Capture the cell that displays the provided text and extract its [X, Y] central coordinate. 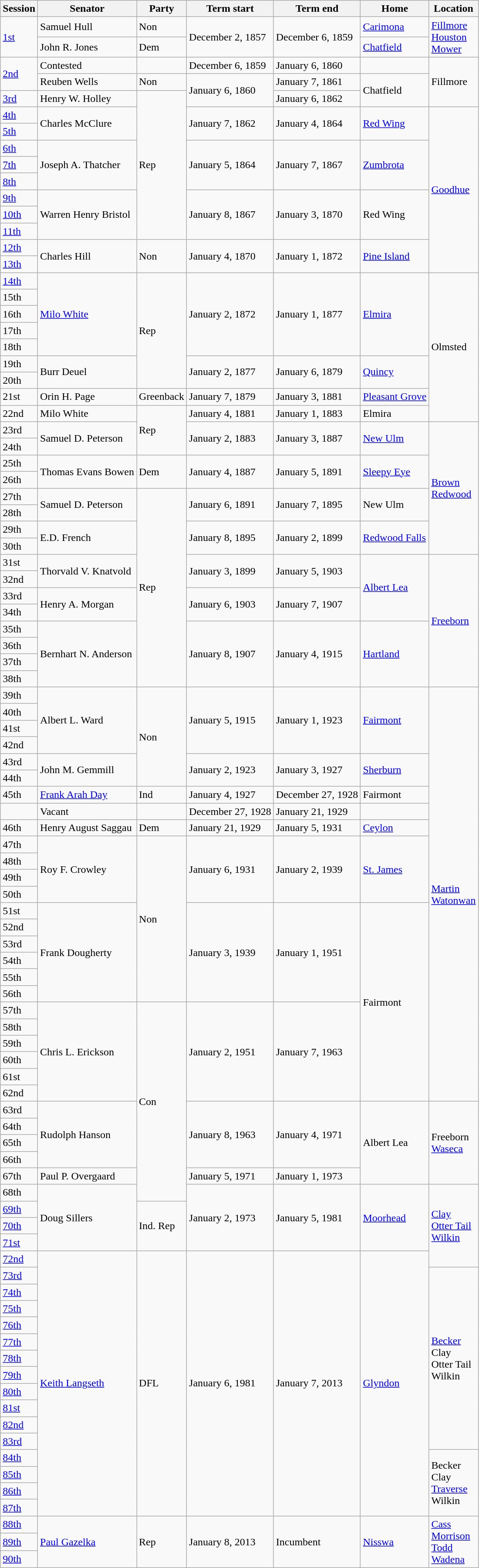
Incumbent [317, 1542]
January 4, 1915 [317, 654]
January 7, 1963 [317, 1051]
49th [19, 878]
January 2, 1973 [230, 1217]
Henry A. Morgan [87, 604]
76th [19, 1325]
January 2, 1951 [230, 1051]
BrownRedwood [454, 488]
Pleasant Grove [395, 397]
15th [19, 297]
January 1, 1883 [317, 413]
67th [19, 1176]
46th [19, 828]
Nisswa [395, 1542]
January 3, 1899 [230, 571]
E.D. French [87, 538]
57th [19, 1010]
17th [19, 331]
MartinWatonwan [454, 894]
December 2, 1857 [230, 37]
60th [19, 1060]
Bernhart N. Anderson [87, 654]
82nd [19, 1425]
Session [19, 9]
Home [395, 9]
January 5, 1903 [317, 571]
47th [19, 845]
81st [19, 1408]
January 6, 1879 [317, 372]
January 4, 1971 [317, 1135]
38th [19, 679]
21st [19, 397]
58th [19, 1027]
Term end [317, 9]
Albert L. Ward [87, 720]
Henry August Saggau [87, 828]
John M. Gemmill [87, 770]
Keith Langseth [87, 1383]
44th [19, 778]
January 2, 1883 [230, 438]
32nd [19, 579]
January 1, 1877 [317, 314]
77th [19, 1342]
2nd [19, 74]
Samuel Hull [87, 27]
9th [19, 198]
January 5, 1981 [317, 1217]
3rd [19, 98]
Greenback [162, 397]
FreebornWaseca [454, 1143]
10th [19, 214]
54th [19, 960]
Location [454, 9]
January 4, 1927 [230, 795]
January 6, 1903 [230, 604]
Joseph A. Thatcher [87, 165]
50th [19, 894]
42nd [19, 745]
Senator [87, 9]
January 5, 1971 [230, 1176]
January 6, 1862 [317, 98]
64th [19, 1126]
Thomas Evans Bowen [87, 471]
84th [19, 1458]
BeckerClayTraverseWilkin [454, 1483]
January 1, 1973 [317, 1176]
Goodhue [454, 190]
January 3, 1881 [317, 397]
January 6, 1891 [230, 504]
January 8, 2013 [230, 1542]
Olmsted [454, 348]
Rudolph Hanson [87, 1135]
63rd [19, 1110]
48th [19, 861]
6th [19, 148]
70th [19, 1226]
4th [19, 115]
January 1, 1872 [317, 256]
5th [19, 132]
71st [19, 1242]
CassMorrisonToddWadena [454, 1542]
January 5, 1864 [230, 165]
January 3, 1870 [317, 214]
89th [19, 1542]
Vacant [87, 811]
66th [19, 1159]
Con [162, 1101]
January 2, 1872 [230, 314]
Party [162, 9]
Warren Henry Bristol [87, 214]
83rd [19, 1441]
8th [19, 181]
90th [19, 1559]
January 1, 1951 [317, 952]
Ind [162, 795]
25th [19, 463]
19th [19, 364]
January 2, 1899 [317, 538]
Fillmore [454, 82]
St. James [395, 869]
86th [19, 1491]
January 7, 1861 [317, 82]
11th [19, 231]
January 7, 2013 [317, 1383]
78th [19, 1358]
Reuben Wells [87, 82]
74th [19, 1292]
34th [19, 612]
ClayOtter TailWilkin [454, 1226]
65th [19, 1143]
Term start [230, 9]
Hartland [395, 654]
75th [19, 1309]
14th [19, 281]
41st [19, 728]
Paul P. Overgaard [87, 1176]
Carimona [395, 27]
56th [19, 994]
January 3, 1887 [317, 438]
January 4, 1870 [230, 256]
23rd [19, 430]
26th [19, 480]
January 5, 1931 [317, 828]
January 6, 1981 [230, 1383]
29th [19, 530]
30th [19, 546]
31st [19, 563]
January 1, 1923 [317, 720]
28th [19, 513]
33rd [19, 596]
Freeborn [454, 621]
7th [19, 165]
Roy F. Crowley [87, 869]
January 3, 1927 [317, 770]
January 3, 1939 [230, 952]
12th [19, 248]
Orin H. Page [87, 397]
24th [19, 446]
Burr Deuel [87, 372]
72nd [19, 1259]
40th [19, 712]
Sleepy Eye [395, 471]
January 7, 1862 [230, 123]
FillmoreHoustonMower [454, 37]
Charles McClure [87, 123]
January 7, 1907 [317, 604]
Moorhead [395, 1217]
January 7, 1879 [230, 397]
27th [19, 496]
January 7, 1895 [317, 504]
January 8, 1907 [230, 654]
Contested [87, 65]
January 8, 1867 [230, 214]
Henry W. Holley [87, 98]
61st [19, 1077]
January 6, 1931 [230, 869]
45th [19, 795]
Glyndon [395, 1383]
John R. Jones [87, 47]
20th [19, 380]
Pine Island [395, 256]
January 5, 1891 [317, 471]
62nd [19, 1093]
55th [19, 977]
January 4, 1887 [230, 471]
Frank Dougherty [87, 952]
37th [19, 662]
BeckerClayOtter TailWilkin [454, 1358]
Paul Gazelka [87, 1542]
Sherburn [395, 770]
DFL [162, 1383]
69th [19, 1209]
68th [19, 1193]
16th [19, 314]
87th [19, 1507]
35th [19, 629]
January 5, 1915 [230, 720]
Zumbrota [395, 165]
22nd [19, 413]
Thorvald V. Knatvold [87, 571]
51st [19, 911]
January 2, 1877 [230, 372]
Ind. Rep [162, 1226]
Frank Arah Day [87, 795]
39th [19, 695]
Doug Sillers [87, 1217]
January 8, 1963 [230, 1135]
18th [19, 347]
Charles Hill [87, 256]
Redwood Falls [395, 538]
79th [19, 1375]
January 2, 1939 [317, 869]
88th [19, 1524]
1st [19, 37]
43rd [19, 762]
80th [19, 1392]
53rd [19, 944]
January 8, 1895 [230, 538]
13th [19, 264]
73rd [19, 1275]
January 2, 1923 [230, 770]
Ceylon [395, 828]
January 4, 1881 [230, 413]
59th [19, 1044]
36th [19, 645]
January 4, 1864 [317, 123]
January 7, 1867 [317, 165]
52nd [19, 927]
85th [19, 1474]
Quincy [395, 372]
Chris L. Erickson [87, 1051]
